Detect which cell encompasses the target text, then output its [x, y] center coordinate. 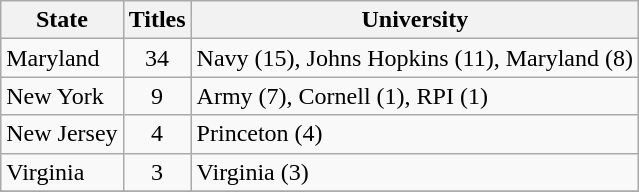
Titles [157, 20]
3 [157, 172]
New York [62, 96]
Princeton (4) [414, 134]
4 [157, 134]
Navy (15), Johns Hopkins (11), Maryland (8) [414, 58]
Army (7), Cornell (1), RPI (1) [414, 96]
State [62, 20]
Virginia [62, 172]
Virginia (3) [414, 172]
9 [157, 96]
University [414, 20]
New Jersey [62, 134]
Maryland [62, 58]
34 [157, 58]
